Return (x, y) of the center of cell containing provided text 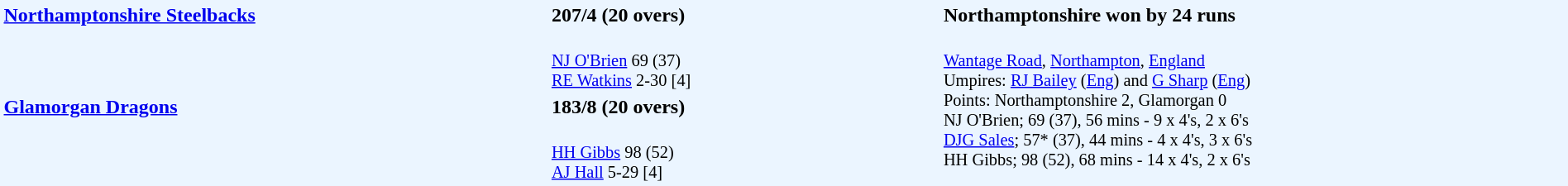
207/4 (20 overs) (744, 15)
HH Gibbs 98 (52) AJ Hall 5-29 [4] (744, 152)
Glamorgan Dragons (275, 139)
Northamptonshire Steelbacks (275, 47)
183/8 (20 overs) (744, 107)
NJ O'Brien 69 (37) RE Watkins 2-30 [4] (744, 61)
Northamptonshire won by 24 runs (1254, 15)
